Provide the (x, y) coordinate of the cell's center where the given text is located.  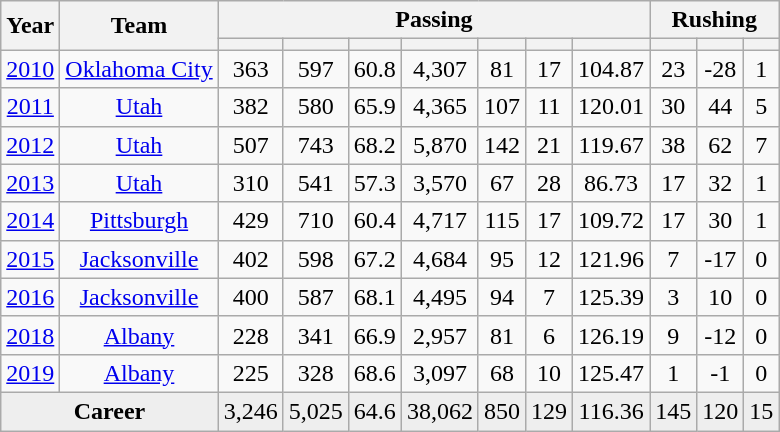
225 (250, 373)
4,684 (440, 259)
68 (502, 373)
710 (316, 221)
28 (550, 183)
6 (550, 335)
Year (30, 26)
850 (502, 411)
125.39 (612, 297)
126.19 (612, 335)
Career (110, 411)
2019 (30, 373)
21 (550, 145)
119.67 (612, 145)
32 (720, 183)
507 (250, 145)
11 (550, 107)
120 (720, 411)
-12 (720, 335)
328 (316, 373)
65.9 (374, 107)
5,025 (316, 411)
142 (502, 145)
4,495 (440, 297)
120.01 (612, 107)
402 (250, 259)
68.1 (374, 297)
4,717 (440, 221)
121.96 (612, 259)
129 (550, 411)
38 (674, 145)
57.3 (374, 183)
3 (674, 297)
541 (316, 183)
9 (674, 335)
Passing (434, 20)
382 (250, 107)
341 (316, 335)
62 (720, 145)
228 (250, 335)
587 (316, 297)
115 (502, 221)
12 (550, 259)
2014 (30, 221)
104.87 (612, 69)
44 (720, 107)
116.36 (612, 411)
-17 (720, 259)
5,870 (440, 145)
67.2 (374, 259)
60.8 (374, 69)
2010 (30, 69)
2013 (30, 183)
Oklahoma City (139, 69)
66.9 (374, 335)
Team (139, 26)
2015 (30, 259)
107 (502, 107)
109.72 (612, 221)
-28 (720, 69)
2018 (30, 335)
4,365 (440, 107)
86.73 (612, 183)
363 (250, 69)
580 (316, 107)
-1 (720, 373)
743 (316, 145)
5 (762, 107)
4,307 (440, 69)
2012 (30, 145)
68.2 (374, 145)
125.47 (612, 373)
Rushing (714, 20)
23 (674, 69)
38,062 (440, 411)
3,246 (250, 411)
68.6 (374, 373)
64.6 (374, 411)
3,097 (440, 373)
2011 (30, 107)
15 (762, 411)
2,957 (440, 335)
60.4 (374, 221)
67 (502, 183)
598 (316, 259)
2016 (30, 297)
310 (250, 183)
3,570 (440, 183)
94 (502, 297)
400 (250, 297)
597 (316, 69)
Pittsburgh (139, 221)
429 (250, 221)
145 (674, 411)
95 (502, 259)
